Capture the cell that displays the provided text and extract its [X, Y] central coordinate. 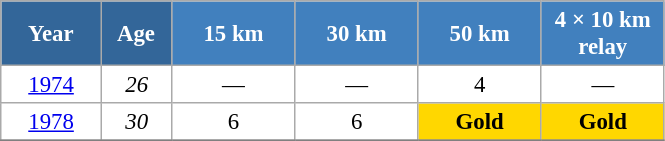
Year [52, 34]
4 [480, 85]
15 km [234, 34]
Age [136, 34]
1974 [52, 85]
30 [136, 122]
26 [136, 85]
30 km [356, 34]
1978 [52, 122]
50 km [480, 34]
4 × 10 km relay [602, 34]
